Scan for the cell matching the given text and deliver its (X, Y) coordinate at center. 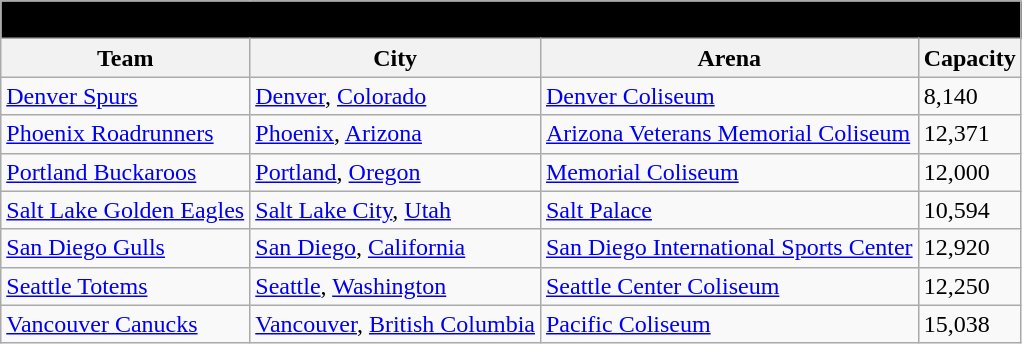
Portland Buckaroos (126, 172)
Seattle, Washington (396, 286)
12,920 (970, 248)
Salt Palace (729, 210)
City (396, 58)
Portland, Oregon (396, 172)
San Diego Gulls (126, 248)
San Diego International Sports Center (729, 248)
Vancouver, British Columbia (396, 324)
Arena (729, 58)
1969–70 Western Hockey League (511, 20)
Salt Lake Golden Eagles (126, 210)
San Diego, California (396, 248)
Phoenix, Arizona (396, 134)
Phoenix Roadrunners (126, 134)
12,371 (970, 134)
Seattle Totems (126, 286)
Memorial Coliseum (729, 172)
Arizona Veterans Memorial Coliseum (729, 134)
12,250 (970, 286)
Seattle Center Coliseum (729, 286)
Denver Spurs (126, 96)
12,000 (970, 172)
8,140 (970, 96)
Team (126, 58)
Pacific Coliseum (729, 324)
10,594 (970, 210)
Vancouver Canucks (126, 324)
Salt Lake City, Utah (396, 210)
Denver, Colorado (396, 96)
Capacity (970, 58)
15,038 (970, 324)
Denver Coliseum (729, 96)
